Capture the cell that displays the provided text and extract its [x, y] central coordinate. 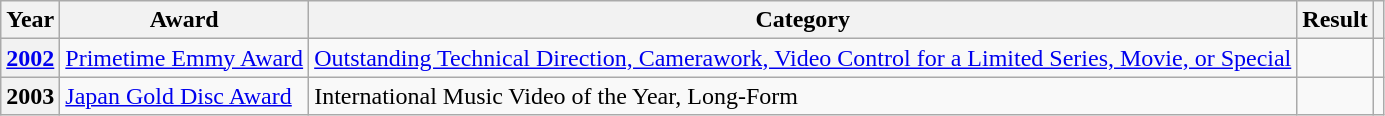
2003 [30, 96]
Japan Gold Disc Award [184, 96]
Result [1335, 20]
Year [30, 20]
Category [803, 20]
2002 [30, 58]
International Music Video of the Year, Long-Form [803, 96]
Award [184, 20]
Primetime Emmy Award [184, 58]
Outstanding Technical Direction, Camerawork, Video Control for a Limited Series, Movie, or Special [803, 58]
